Determine the (x, y) coordinate at the center of the cell enclosing the given text.  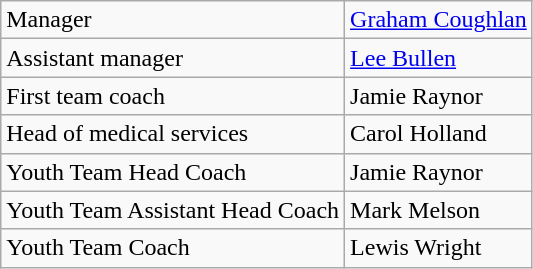
Lewis Wright (439, 248)
Head of medical services (173, 134)
Graham Coughlan (439, 20)
Assistant manager (173, 58)
First team coach (173, 96)
Carol Holland (439, 134)
Manager (173, 20)
Youth Team Coach (173, 248)
Mark Melson (439, 210)
Youth Team Assistant Head Coach (173, 210)
Youth Team Head Coach (173, 172)
Lee Bullen (439, 58)
